Detect which cell encompasses the target text, then output its [x, y] center coordinate. 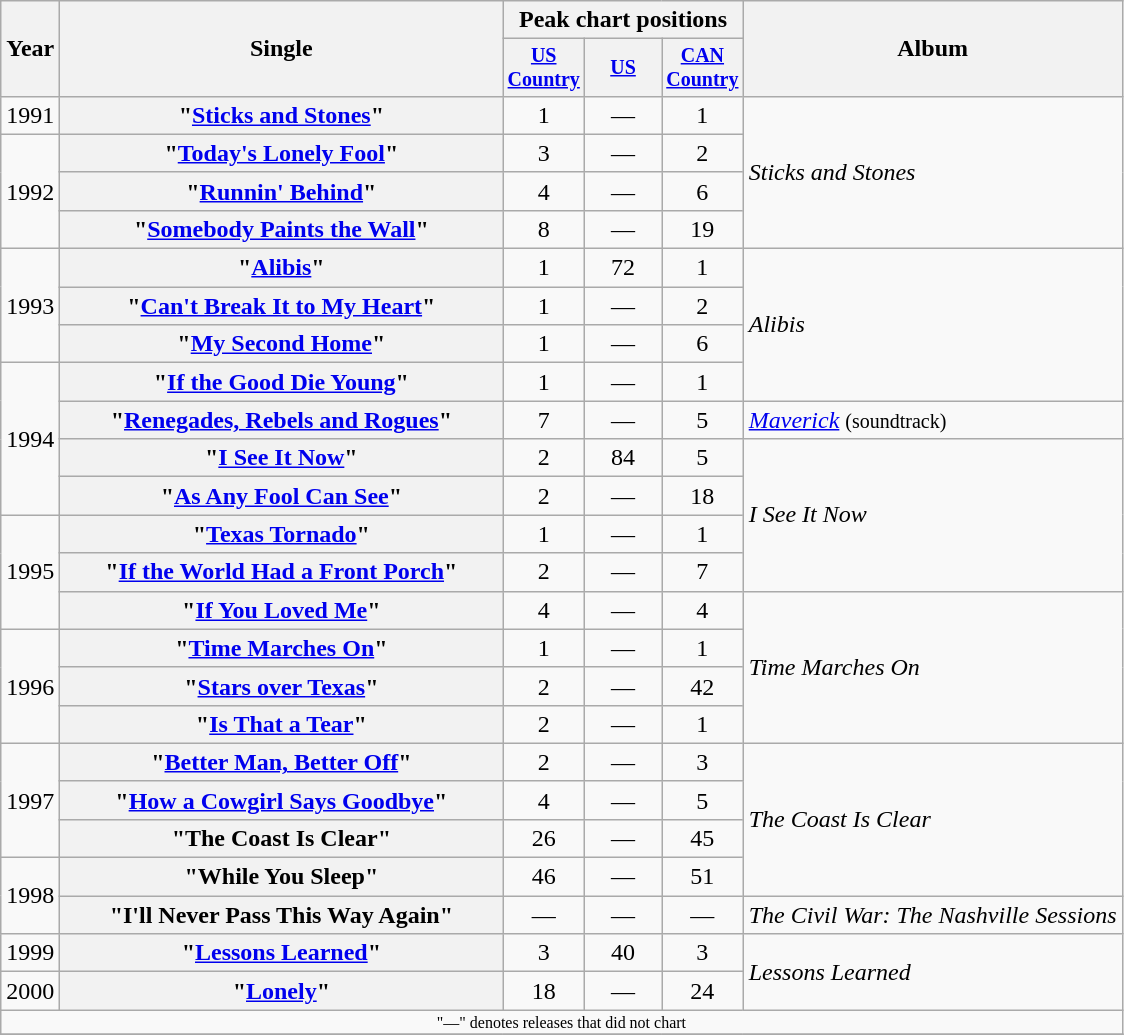
1999 [30, 953]
"Stars over Texas" [282, 686]
"As Any Fool Can See" [282, 496]
"Runnin' Behind" [282, 191]
"Lessons Learned" [282, 953]
24 [703, 991]
19 [703, 229]
"I See It Now" [282, 458]
40 [624, 953]
51 [703, 877]
1994 [30, 439]
1996 [30, 686]
2000 [30, 991]
"I'll Never Pass This Way Again" [282, 915]
1992 [30, 191]
"While You Sleep" [282, 877]
1995 [30, 572]
8 [544, 229]
"Sticks and Stones" [282, 115]
"Can't Break It to My Heart" [282, 306]
1993 [30, 306]
"If You Loved Me" [282, 610]
"My Second Home" [282, 344]
1991 [30, 115]
1997 [30, 800]
46 [544, 877]
"—" denotes releases that did not chart [562, 1022]
"Better Man, Better Off" [282, 762]
US Country [544, 68]
Sticks and Stones [932, 172]
"Time Marches On" [282, 648]
"The Coast Is Clear" [282, 838]
CAN Country [703, 68]
72 [624, 268]
84 [624, 458]
"Renegades, Rebels and Rogues" [282, 420]
26 [544, 838]
"Lonely" [282, 991]
"Somebody Paints the Wall" [282, 229]
I See It Now [932, 515]
US [624, 68]
Year [30, 49]
Alibis [932, 325]
Lessons Learned [932, 972]
Maverick (soundtrack) [932, 420]
The Civil War: The Nashville Sessions [932, 915]
"How a Cowgirl Says Goodbye" [282, 800]
"Alibis" [282, 268]
Album [932, 49]
"Is That a Tear" [282, 724]
1998 [30, 896]
Peak chart positions [623, 20]
Time Marches On [932, 667]
"Today's Lonely Fool" [282, 153]
The Coast Is Clear [932, 819]
Single [282, 49]
"Texas Tornado" [282, 534]
"If the Good Die Young" [282, 382]
"If the World Had a Front Porch" [282, 572]
45 [703, 838]
42 [703, 686]
